Detect which cell encompasses the target text, then output its [X, Y] center coordinate. 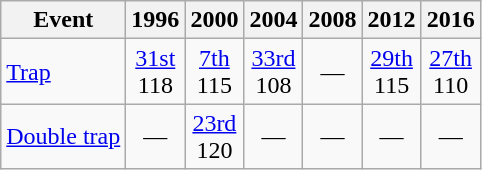
Double trap [64, 136]
2004 [274, 20]
31st118 [156, 72]
27th110 [450, 72]
2008 [332, 20]
1996 [156, 20]
Event [64, 20]
2012 [392, 20]
2016 [450, 20]
33rd108 [274, 72]
2000 [214, 20]
Trap [64, 72]
29th115 [392, 72]
7th115 [214, 72]
23rd120 [214, 136]
